Locate the cell with the specified text and output its [x, y] center coordinate. 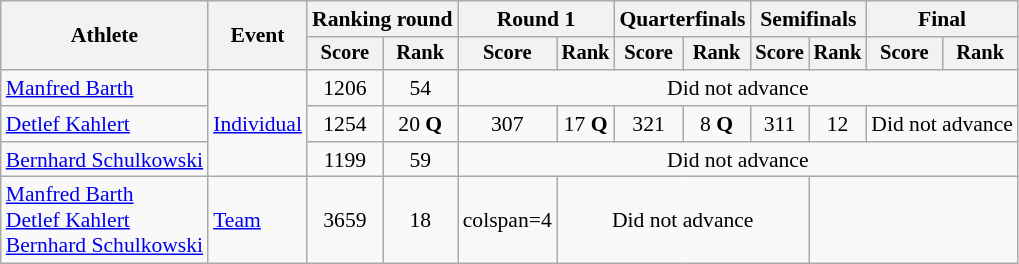
Manfred Barth [104, 88]
59 [420, 160]
307 [508, 124]
17 Q [586, 124]
1206 [345, 88]
colspan=4 [508, 220]
1199 [345, 160]
321 [648, 124]
18 [420, 220]
12 [838, 124]
20 Q [420, 124]
3659 [345, 220]
Individual [258, 124]
Event [258, 36]
Detlef Kahlert [104, 124]
8 Q [717, 124]
54 [420, 88]
Final [942, 19]
311 [779, 124]
Athlete [104, 36]
Round 1 [536, 19]
Bernhard Schulkowski [104, 160]
Ranking round [382, 19]
Semifinals [808, 19]
1254 [345, 124]
Manfred BarthDetlef KahlertBernhard Schulkowski [104, 220]
Quarterfinals [682, 19]
Team [258, 220]
